Return (X, Y) of the center of cell containing provided text 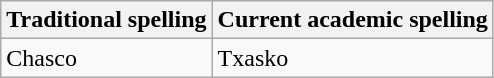
Current academic spelling (352, 20)
Traditional spelling (106, 20)
Txasko (352, 58)
Chasco (106, 58)
